Output the [X, Y] coordinate of the center of the cell containing the given text.  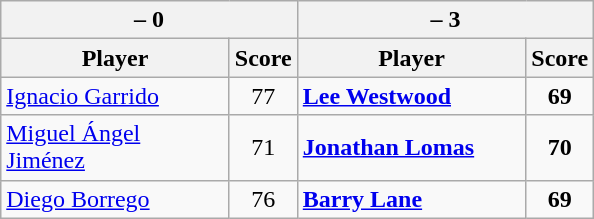
Diego Borrego [116, 199]
– 0 [150, 20]
71 [263, 148]
Barry Lane [412, 199]
76 [263, 199]
– 3 [446, 20]
Jonathan Lomas [412, 148]
Lee Westwood [412, 96]
Ignacio Garrido [116, 96]
Miguel Ángel Jiménez [116, 148]
70 [560, 148]
77 [263, 96]
